For the text-containing cell, return its midpoint in (x, y) coordinate format. 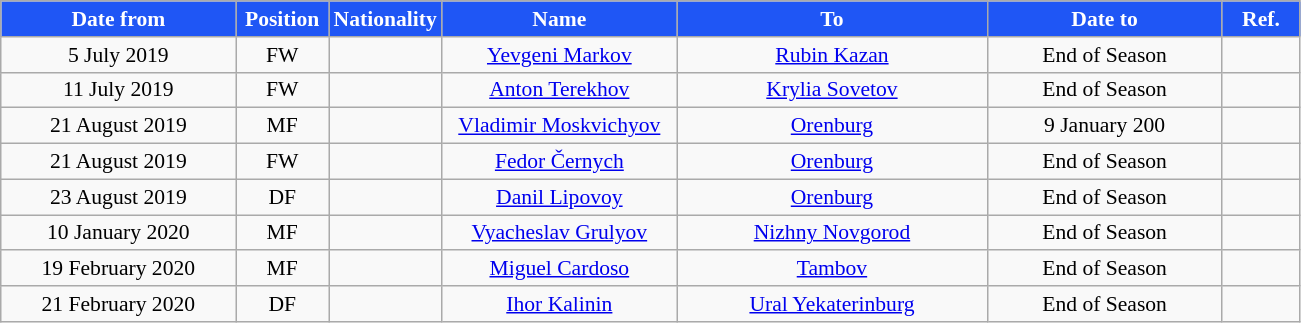
11 July 2019 (118, 90)
Tambov (832, 269)
Nationality (384, 19)
Ural Yekaterinburg (832, 304)
Ref. (1261, 19)
Date to (1104, 19)
Miguel Cardoso (560, 269)
Vyacheslav Grulyov (560, 233)
Vladimir Moskvichyov (560, 126)
Position (282, 19)
9 January 200 (1104, 126)
21 February 2020 (118, 304)
5 July 2019 (118, 55)
Danil Lipovoy (560, 197)
Anton Terekhov (560, 90)
Rubin Kazan (832, 55)
To (832, 19)
Date from (118, 19)
Krylia Sovetov (832, 90)
Yevgeni Markov (560, 55)
Ihor Kalinin (560, 304)
Nizhny Novgorod (832, 233)
19 February 2020 (118, 269)
23 August 2019 (118, 197)
Name (560, 19)
Fedor Černych (560, 162)
10 January 2020 (118, 233)
